Find where the given text appears and provide that cell's center as (X, Y) coordinate. 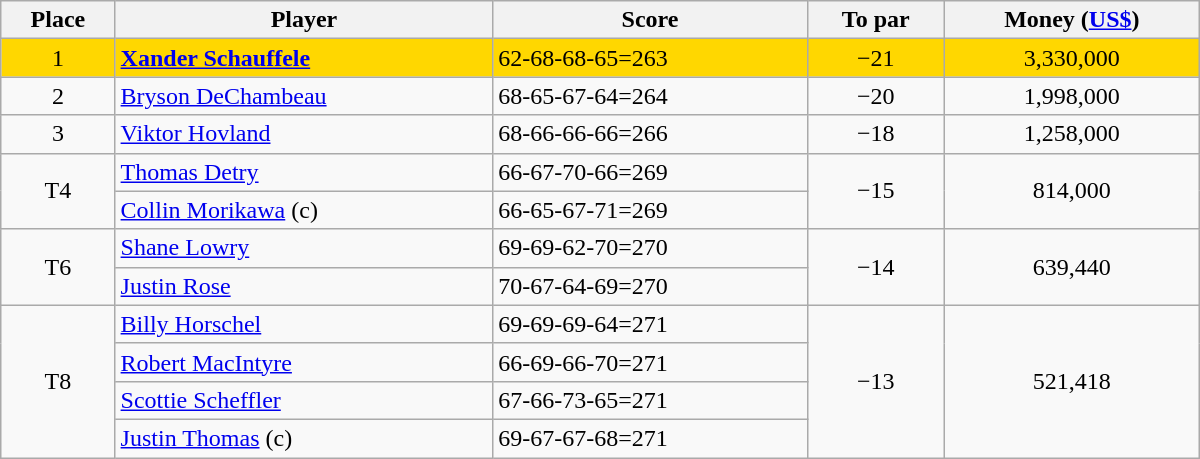
T6 (58, 267)
Score (650, 20)
−15 (876, 191)
−18 (876, 134)
Justin Thomas (c) (304, 438)
Thomas Detry (304, 172)
Scottie Scheffler (304, 400)
3 (58, 134)
−14 (876, 267)
−13 (876, 381)
68-66-66-66=266 (650, 134)
66-67-70-66=269 (650, 172)
68-65-67-64=264 (650, 96)
Xander Schauffele (304, 58)
T4 (58, 191)
1 (58, 58)
1,998,000 (1072, 96)
Bryson DeChambeau (304, 96)
−21 (876, 58)
62-68-68-65=263 (650, 58)
69-69-62-70=270 (650, 248)
Shane Lowry (304, 248)
To par (876, 20)
814,000 (1072, 191)
−20 (876, 96)
Billy Horschel (304, 324)
69-69-69-64=271 (650, 324)
66-69-66-70=271 (650, 362)
66-65-67-71=269 (650, 210)
3,330,000 (1072, 58)
Justin Rose (304, 286)
Place (58, 20)
Robert MacIntyre (304, 362)
69-67-67-68=271 (650, 438)
1,258,000 (1072, 134)
70-67-64-69=270 (650, 286)
67-66-73-65=271 (650, 400)
Viktor Hovland (304, 134)
639,440 (1072, 267)
521,418 (1072, 381)
T8 (58, 381)
Collin Morikawa (c) (304, 210)
Money (US$) (1072, 20)
2 (58, 96)
Player (304, 20)
